For the text-containing cell, return its midpoint in (X, Y) coordinate format. 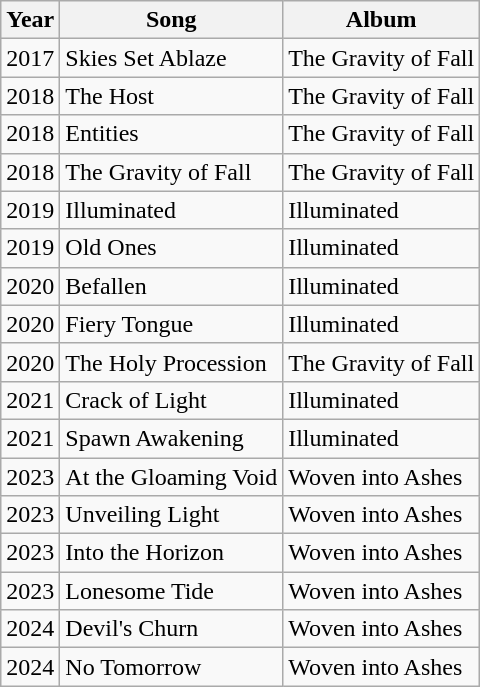
At the Gloaming Void (172, 477)
2017 (30, 58)
Skies Set Ablaze (172, 58)
The Holy Procession (172, 362)
Old Ones (172, 248)
Fiery Tongue (172, 324)
Album (382, 20)
Into the Horizon (172, 553)
Year (30, 20)
Entities (172, 134)
Song (172, 20)
Spawn Awakening (172, 438)
Devil's Churn (172, 629)
Crack of Light (172, 400)
Lonesome Tide (172, 591)
Befallen (172, 286)
Unveiling Light (172, 515)
The Host (172, 96)
No Tomorrow (172, 667)
